Extract the [x, y] coordinate from the center of the cell holding the provided text.  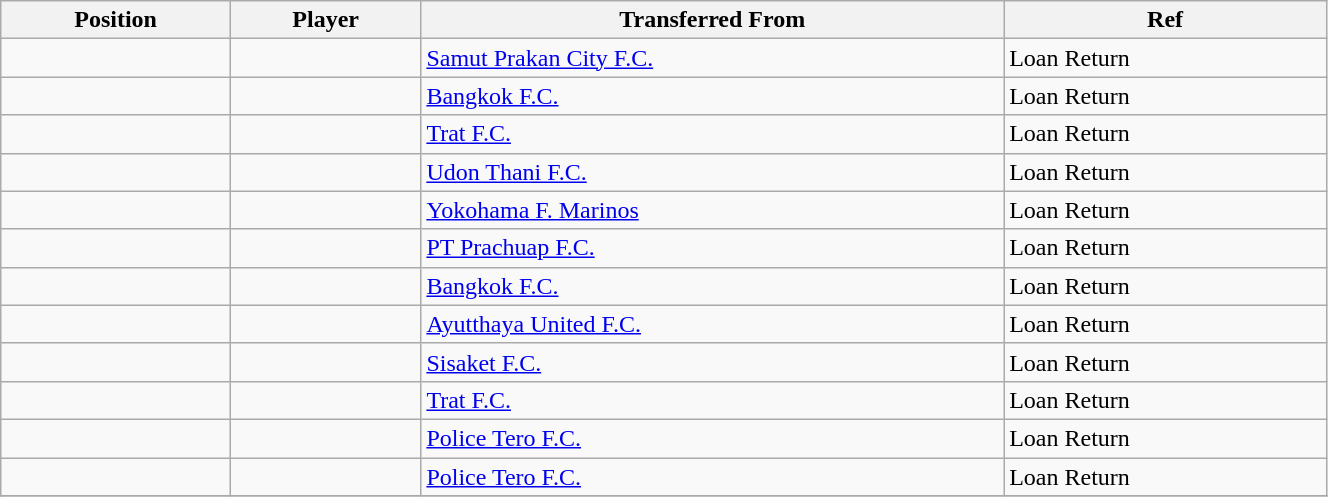
Position [116, 20]
Ref [1166, 20]
Udon Thani F.C. [712, 172]
PT Prachuap F.C. [712, 248]
Samut Prakan City F.C. [712, 58]
Transferred From [712, 20]
Yokohama F. Marinos [712, 210]
Player [325, 20]
Ayutthaya United F.C. [712, 324]
Sisaket F.C. [712, 362]
